For the text-containing cell, return its midpoint in (x, y) coordinate format. 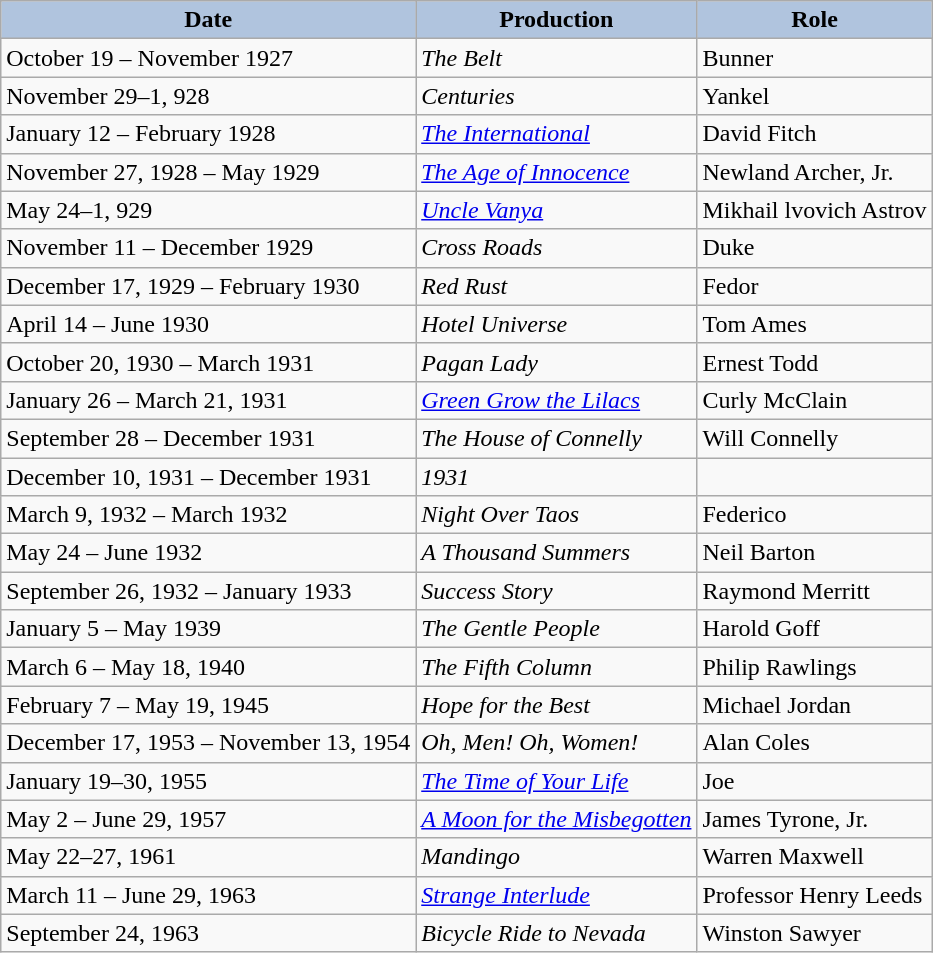
Michael Jordan (814, 705)
David Fitch (814, 134)
Bicycle Ride to Nevada (556, 933)
The Time of Your Life (556, 781)
The Fifth Column (556, 667)
Success Story (556, 591)
Winston Sawyer (814, 933)
Production (556, 20)
Hotel Universe (556, 324)
May 24 – June 1932 (208, 553)
Night Over Taos (556, 515)
Bunner (814, 58)
April 14 – June 1930 (208, 324)
Mikhail lvovich Astrov (814, 210)
The International (556, 134)
September 28 – December 1931 (208, 438)
Philip Rawlings (814, 667)
Date (208, 20)
Alan Coles (814, 743)
Cross Roads (556, 248)
January 26 – March 21, 1931 (208, 400)
A Moon for the Misbegotten (556, 819)
May 24–1, 929 (208, 210)
Neil Barton (814, 553)
Curly McClain (814, 400)
Strange Interlude (556, 895)
Newland Archer, Jr. (814, 172)
Warren Maxwell (814, 857)
Red Rust (556, 286)
Role (814, 20)
The Gentle People (556, 629)
Oh, Men! Oh, Women! (556, 743)
December 10, 1931 – December 1931 (208, 477)
Federico (814, 515)
January 12 – February 1928 (208, 134)
Uncle Vanya (556, 210)
1931 (556, 477)
May 2 – June 29, 1957 (208, 819)
Fedor (814, 286)
Mandingo (556, 857)
February 7 – May 19, 1945 (208, 705)
Ernest Todd (814, 362)
Duke (814, 248)
March 9, 1932 – March 1932 (208, 515)
May 22–27, 1961 (208, 857)
Hope for the Best (556, 705)
Professor Henry Leeds (814, 895)
The Belt (556, 58)
January 5 – May 1939 (208, 629)
December 17, 1953 – November 13, 1954 (208, 743)
January 19–30, 1955 (208, 781)
November 29–1, 928 (208, 96)
December 17, 1929 – February 1930 (208, 286)
Will Connelly (814, 438)
The House of Connelly (556, 438)
November 11 – December 1929 (208, 248)
March 6 – May 18, 1940 (208, 667)
The Age of Innocence (556, 172)
Harold Goff (814, 629)
September 26, 1932 – January 1933 (208, 591)
November 27, 1928 – May 1929 (208, 172)
James Tyrone, Jr. (814, 819)
Joe (814, 781)
September 24, 1963 (208, 933)
Yankel (814, 96)
March 11 – June 29, 1963 (208, 895)
October 19 – November 1927 (208, 58)
Centuries (556, 96)
October 20, 1930 – March 1931 (208, 362)
Tom Ames (814, 324)
Pagan Lady (556, 362)
Raymond Merritt (814, 591)
Green Grow the Lilacs (556, 400)
A Thousand Summers (556, 553)
